Identify which cell holds the provided text, then report its [x, y] central coordinate. 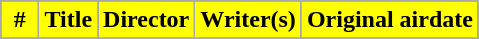
Director [146, 20]
Original airdate [390, 20]
# [20, 20]
Writer(s) [248, 20]
Title [68, 20]
